Pinpoint the cell where the given text exists, returning its (X, Y) midpoint coordinate. 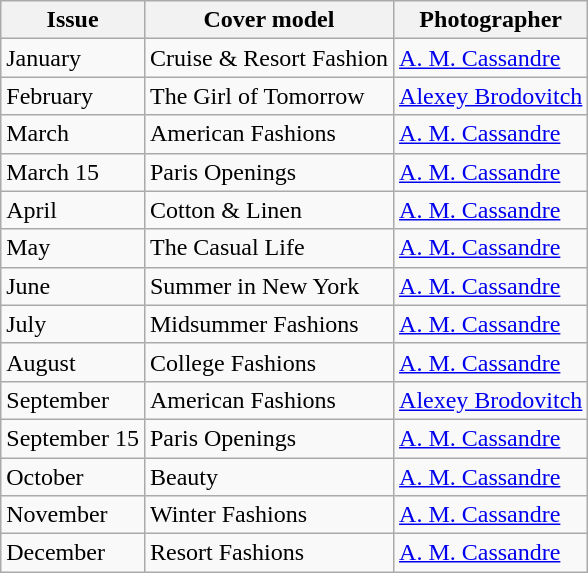
The Girl of Tomorrow (268, 96)
Summer in New York (268, 286)
October (73, 477)
January (73, 58)
Issue (73, 20)
College Fashions (268, 362)
September (73, 400)
June (73, 286)
Cruise & Resort Fashion (268, 58)
March (73, 134)
Beauty (268, 477)
Cover model (268, 20)
March 15 (73, 172)
Cotton & Linen (268, 210)
Resort Fashions (268, 553)
The Casual Life (268, 248)
Midsummer Fashions (268, 324)
August (73, 362)
Winter Fashions (268, 515)
February (73, 96)
December (73, 553)
April (73, 210)
September 15 (73, 438)
May (73, 248)
Photographer (491, 20)
November (73, 515)
July (73, 324)
